Return the (x, y) coordinate for the center point of the cell that contains the specified text.  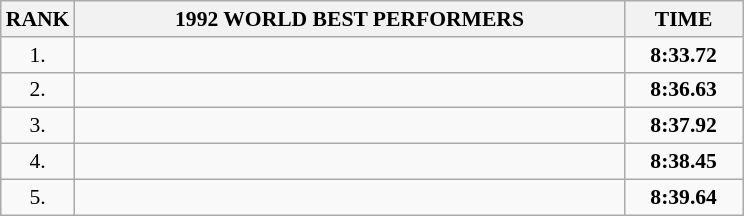
8:39.64 (684, 197)
RANK (38, 19)
5. (38, 197)
1992 WORLD BEST PERFORMERS (349, 19)
1. (38, 55)
2. (38, 90)
3. (38, 126)
8:33.72 (684, 55)
4. (38, 162)
TIME (684, 19)
8:37.92 (684, 126)
8:36.63 (684, 90)
8:38.45 (684, 162)
